Extract the [X, Y] coordinate from the center of the cell holding the provided text.  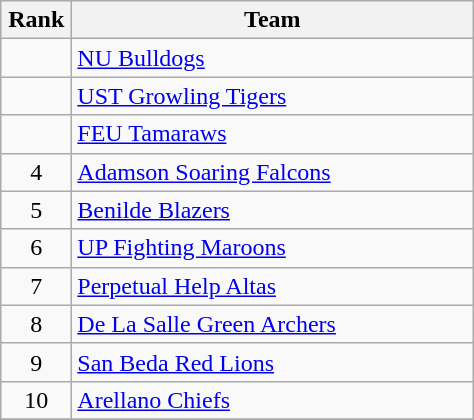
NU Bulldogs [272, 58]
Perpetual Help Altas [272, 286]
San Beda Red Lions [272, 362]
6 [36, 248]
5 [36, 210]
UST Growling Tigers [272, 96]
UP Fighting Maroons [272, 248]
FEU Tamaraws [272, 134]
8 [36, 324]
Arellano Chiefs [272, 400]
Rank [36, 20]
Team [272, 20]
7 [36, 286]
9 [36, 362]
De La Salle Green Archers [272, 324]
10 [36, 400]
4 [36, 172]
Benilde Blazers [272, 210]
Adamson Soaring Falcons [272, 172]
